Locate the cell with the specified text and output its [x, y] center coordinate. 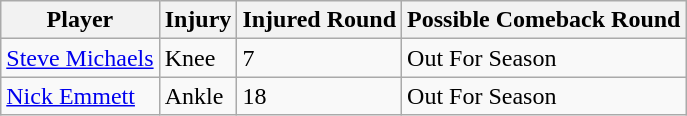
Injury [198, 20]
7 [320, 58]
Nick Emmett [80, 96]
Steve Michaels [80, 58]
Ankle [198, 96]
18 [320, 96]
Knee [198, 58]
Injured Round [320, 20]
Player [80, 20]
Possible Comeback Round [544, 20]
